Return the [X, Y] coordinate for the center point of the cell that contains the specified text.  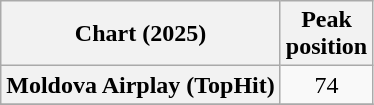
Peakposition [326, 34]
Moldova Airplay (TopHit) [141, 85]
Chart (2025) [141, 34]
74 [326, 85]
